Identify which cell holds the provided text, then report its (x, y) central coordinate. 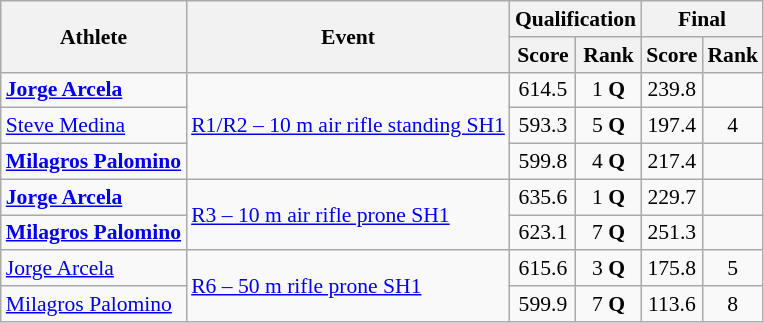
Steve Medina (94, 126)
Athlete (94, 36)
615.6 (543, 269)
Qualification (576, 19)
599.8 (543, 162)
R3 – 10 m air rifle prone SH1 (348, 214)
599.9 (543, 304)
197.4 (672, 126)
5 (732, 269)
239.8 (672, 90)
593.3 (543, 126)
R6 – 50 m rifle prone SH1 (348, 286)
635.6 (543, 197)
4 (732, 126)
5 Q (608, 126)
175.8 (672, 269)
113.6 (672, 304)
4 Q (608, 162)
3 Q (608, 269)
217.4 (672, 162)
614.5 (543, 90)
623.1 (543, 233)
Final (702, 19)
251.3 (672, 233)
Event (348, 36)
229.7 (672, 197)
8 (732, 304)
R1/R2 – 10 m air rifle standing SH1 (348, 126)
